Pinpoint the cell where the given text exists, returning its [x, y] midpoint coordinate. 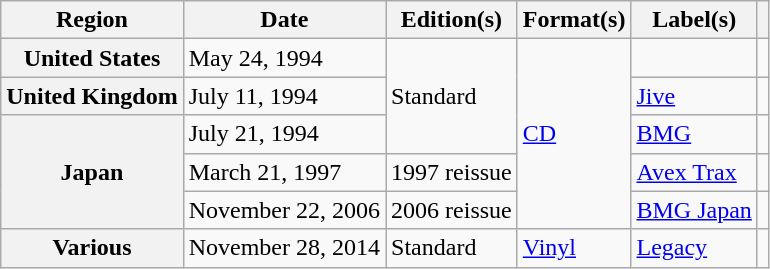
Label(s) [694, 20]
November 22, 2006 [284, 210]
Date [284, 20]
March 21, 1997 [284, 172]
United States [92, 58]
Avex Trax [694, 172]
Jive [694, 96]
July 11, 1994 [284, 96]
BMG Japan [694, 210]
July 21, 1994 [284, 134]
Region [92, 20]
BMG [694, 134]
November 28, 2014 [284, 248]
2006 reissue [452, 210]
May 24, 1994 [284, 58]
CD [574, 134]
1997 reissue [452, 172]
United Kingdom [92, 96]
Legacy [694, 248]
Format(s) [574, 20]
Vinyl [574, 248]
Edition(s) [452, 20]
Japan [92, 172]
Various [92, 248]
